Scan for the cell matching the given text and deliver its (X, Y) coordinate at center. 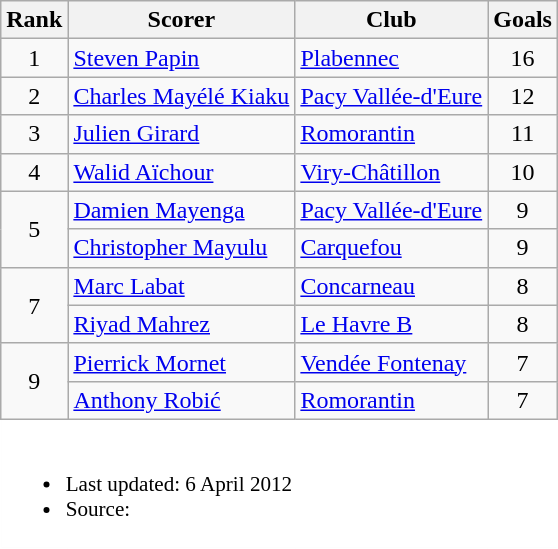
Christopher Mayulu (182, 248)
12 (523, 96)
Last updated: 6 April 2012Source: (280, 484)
16 (523, 58)
Anthony Robić (182, 400)
4 (34, 172)
Plabennec (392, 58)
Pierrick Mornet (182, 362)
Vendée Fontenay (392, 362)
Julien Girard (182, 134)
Rank (34, 20)
Walid Aïchour (182, 172)
Damien Mayenga (182, 210)
Carquefou (392, 248)
Scorer (182, 20)
Marc Labat (182, 286)
Goals (523, 20)
Steven Papin (182, 58)
5 (34, 229)
11 (523, 134)
Club (392, 20)
Charles Mayélé Kiaku (182, 96)
Concarneau (392, 286)
2 (34, 96)
Le Havre B (392, 324)
10 (523, 172)
3 (34, 134)
Riyad Mahrez (182, 324)
1 (34, 58)
Viry-Châtillon (392, 172)
